Return [x, y] of the center of cell containing provided text 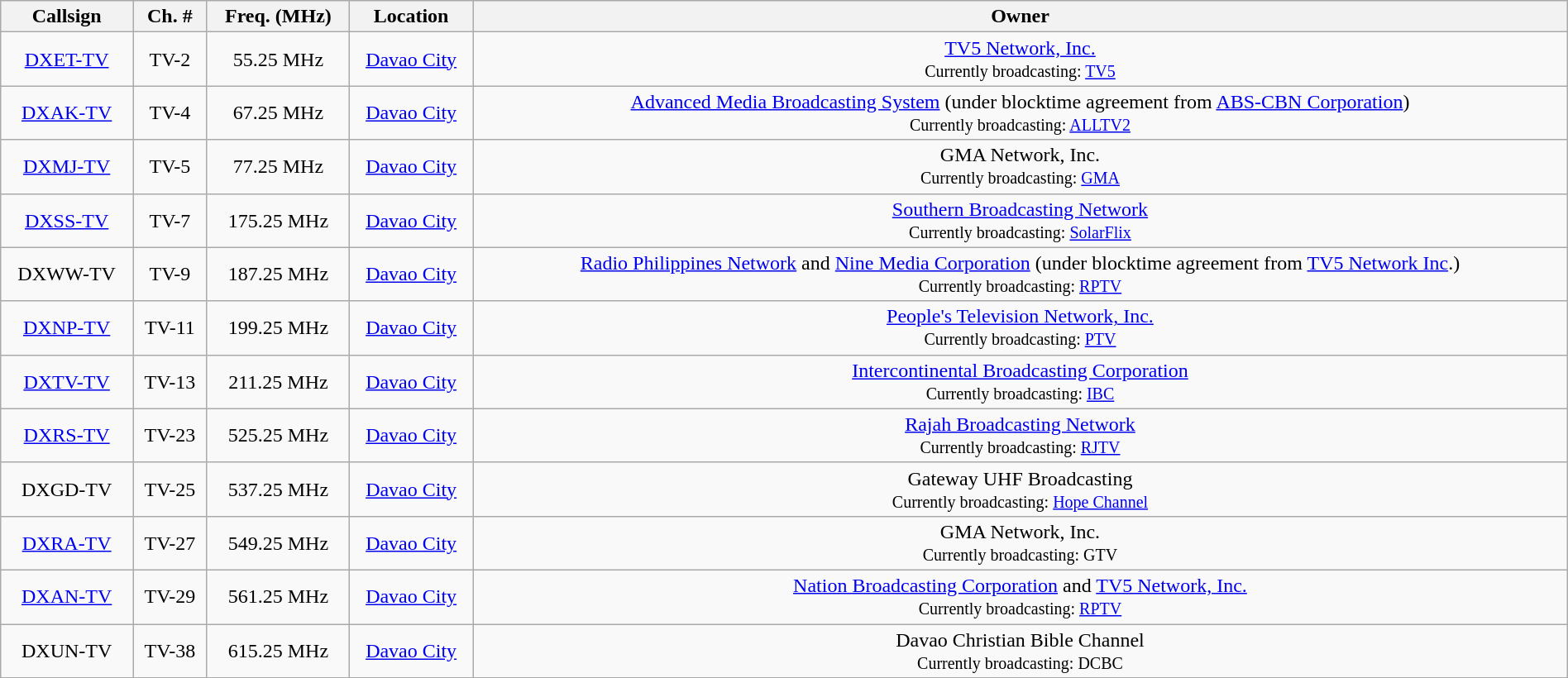
Radio Philippines Network and Nine Media Corporation (under blocktime agreement from TV5 Network Inc.)Currently broadcasting: RPTV [1021, 275]
DXWW-TV [67, 275]
DXAN-TV [67, 597]
Freq. (MHz) [278, 17]
DXTV-TV [67, 382]
GMA Network, Inc.Currently broadcasting: GTV [1021, 542]
TV-9 [170, 275]
Nation Broadcasting Corporation and TV5 Network, Inc.Currently broadcasting: RPTV [1021, 597]
Gateway UHF BroadcastingCurrently broadcasting: Hope Channel [1021, 489]
Southern Broadcasting NetworkCurrently broadcasting: SolarFlix [1021, 220]
DXNP-TV [67, 327]
TV-13 [170, 382]
TV5 Network, Inc.Currently broadcasting: TV5 [1021, 60]
615.25 MHz [278, 650]
525.25 MHz [278, 435]
Owner [1021, 17]
DXRS-TV [67, 435]
175.25 MHz [278, 220]
DXRA-TV [67, 542]
199.25 MHz [278, 327]
Callsign [67, 17]
People's Television Network, Inc.Currently broadcasting: PTV [1021, 327]
187.25 MHz [278, 275]
537.25 MHz [278, 489]
Rajah Broadcasting NetworkCurrently broadcasting: RJTV [1021, 435]
Ch. # [170, 17]
DXSS-TV [67, 220]
77.25 MHz [278, 167]
DXMJ-TV [67, 167]
DXGD-TV [67, 489]
TV-2 [170, 60]
TV-29 [170, 597]
TV-7 [170, 220]
TV-25 [170, 489]
TV-23 [170, 435]
Location [412, 17]
Intercontinental Broadcasting CorporationCurrently broadcasting: IBC [1021, 382]
GMA Network, Inc.Currently broadcasting: GMA [1021, 167]
TV-5 [170, 167]
Davao Christian Bible ChannelCurrently broadcasting: DCBC [1021, 650]
TV-27 [170, 542]
DXAK-TV [67, 112]
TV-4 [170, 112]
67.25 MHz [278, 112]
561.25 MHz [278, 597]
DXUN-TV [67, 650]
211.25 MHz [278, 382]
Advanced Media Broadcasting System (under blocktime agreement from ABS-CBN Corporation)Currently broadcasting: ALLTV2 [1021, 112]
549.25 MHz [278, 542]
55.25 MHz [278, 60]
DXET-TV [67, 60]
TV-38 [170, 650]
TV-11 [170, 327]
